Detect which cell encompasses the target text, then output its [x, y] center coordinate. 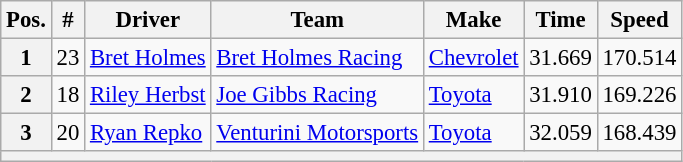
# [68, 20]
20 [68, 133]
32.059 [560, 133]
168.439 [640, 133]
18 [68, 95]
Ryan Repko [148, 133]
23 [68, 58]
Joe Gibbs Racing [317, 95]
Team [317, 20]
Driver [148, 20]
Speed [640, 20]
31.669 [560, 58]
Make [473, 20]
Time [560, 20]
Bret Holmes [148, 58]
3 [26, 133]
31.910 [560, 95]
170.514 [640, 58]
Riley Herbst [148, 95]
Chevrolet [473, 58]
169.226 [640, 95]
2 [26, 95]
1 [26, 58]
Bret Holmes Racing [317, 58]
Pos. [26, 20]
Venturini Motorsports [317, 133]
